Detect which cell encompasses the target text, then output its [X, Y] center coordinate. 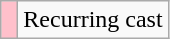
Recurring cast [93, 20]
